Search for the cell housing the specified text and yield its (x, y) center coordinate. 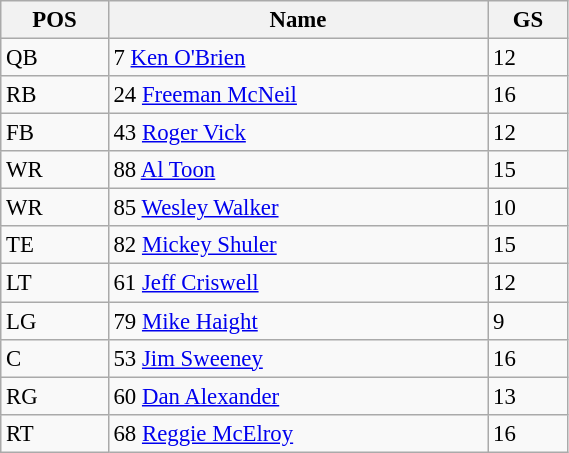
68 Reggie McElroy (298, 433)
GS (528, 20)
LT (54, 283)
88 Al Toon (298, 170)
7 Ken O'Brien (298, 58)
24 Freeman McNeil (298, 95)
Name (298, 20)
RB (54, 95)
TE (54, 245)
9 (528, 321)
RG (54, 396)
FB (54, 133)
10 (528, 208)
LG (54, 321)
C (54, 358)
53 Jim Sweeney (298, 358)
82 Mickey Shuler (298, 245)
61 Jeff Criswell (298, 283)
43 Roger Vick (298, 133)
RT (54, 433)
QB (54, 58)
79 Mike Haight (298, 321)
60 Dan Alexander (298, 396)
85 Wesley Walker (298, 208)
13 (528, 396)
POS (54, 20)
